Return (x, y) of the center of cell containing provided text 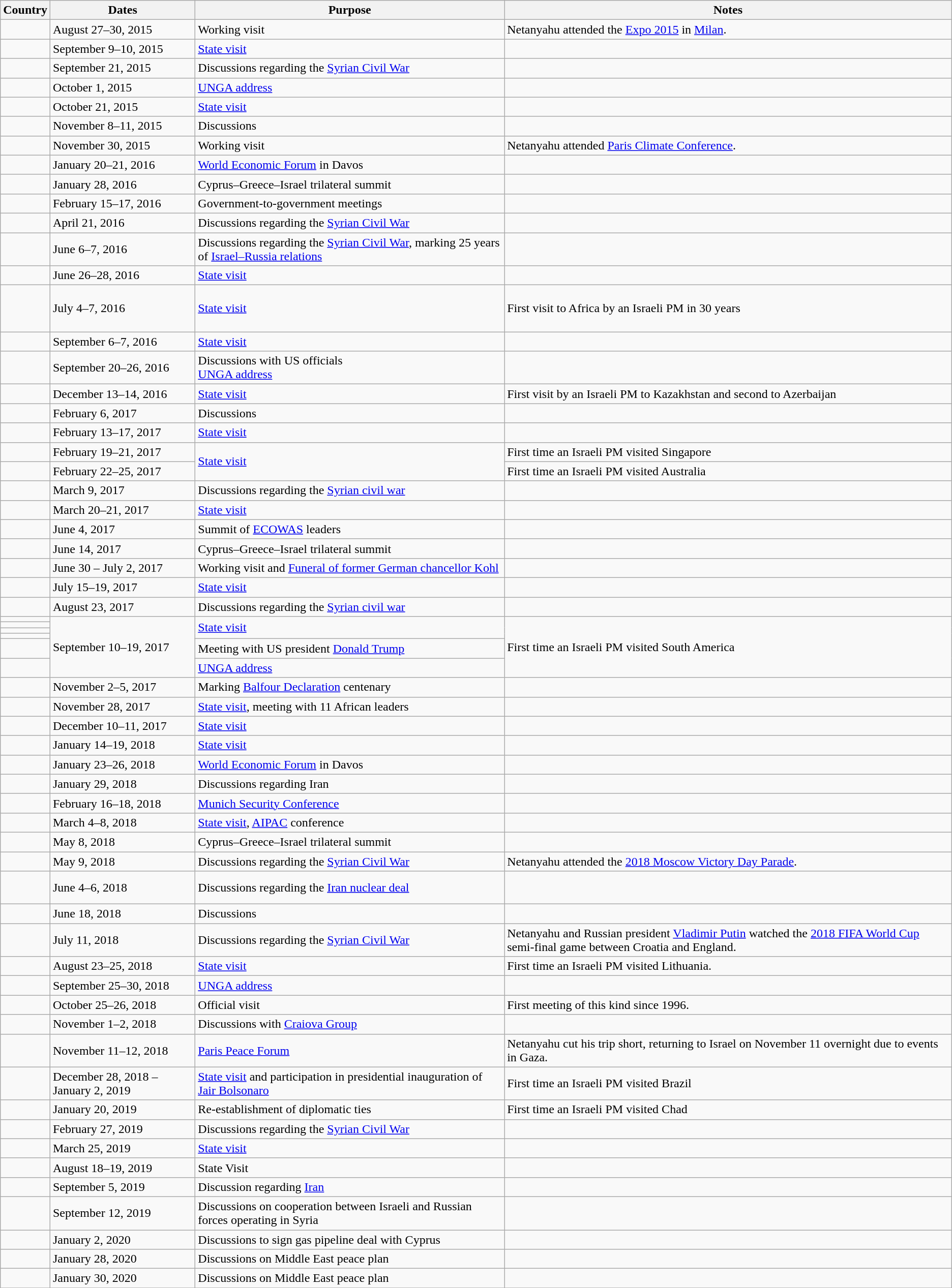
December 10–11, 2017 (122, 726)
June 26–28, 2016 (122, 275)
First time an Israeli PM visited Lithuania. (728, 966)
September 25–30, 2018 (122, 986)
January 29, 2018 (122, 784)
Netanyahu and Russian president Vladimir Putin watched the 2018 FIFA World Cup semi-final game between Croatia and England. (728, 940)
Discussion regarding Iran (350, 1187)
March 9, 2017 (122, 490)
September 12, 2019 (122, 1213)
Discussions regarding Iran (350, 784)
Discussions to sign gas pipeline deal with Cyprus (350, 1240)
April 21, 2016 (122, 223)
February 13–17, 2017 (122, 433)
November 30, 2015 (122, 145)
First time an Israeli PM visited South America (728, 647)
Meeting with US president Donald Trump (350, 649)
Netanyahu attended Paris Climate Conference. (728, 145)
Munich Security Conference (350, 803)
February 6, 2017 (122, 413)
Netanyahu cut his trip short, returning to Israel on November 11 overnight due to events in Gaza. (728, 1050)
July 11, 2018 (122, 940)
Working visit and Funeral of former German chancellor Kohl (350, 568)
February 19–21, 2017 (122, 452)
November 28, 2017 (122, 707)
Official visit (350, 1005)
Country (25, 10)
Netanyahu attended the Expo 2015 in Milan. (728, 29)
September 5, 2019 (122, 1187)
February 22–25, 2017 (122, 471)
August 18–19, 2019 (122, 1168)
February 15–17, 2016 (122, 203)
January 2, 2020 (122, 1240)
January 28, 2016 (122, 184)
October 21, 2015 (122, 107)
December 28, 2018 – January 2, 2019 (122, 1084)
January 28, 2020 (122, 1259)
First visit by an Israeli PM to Kazakhstan and second to Azerbaijan (728, 394)
January 14–19, 2018 (122, 745)
May 9, 2018 (122, 862)
September 21, 2015 (122, 68)
January 23–26, 2018 (122, 764)
Netanyahu attended the 2018 Moscow Victory Day Parade. (728, 862)
First visit to Africa by an Israeli PM in 30 years (728, 309)
First time an Israeli PM visited Chad (728, 1110)
August 27–30, 2015 (122, 29)
May 8, 2018 (122, 842)
March 20–21, 2017 (122, 510)
November 1–2, 2018 (122, 1024)
Discussions with Craiova Group (350, 1024)
September 10–19, 2017 (122, 647)
October 25–26, 2018 (122, 1005)
June 14, 2017 (122, 548)
June 18, 2018 (122, 914)
Paris Peace Forum (350, 1050)
March 4–8, 2018 (122, 822)
First meeting of this kind since 1996. (728, 1005)
September 6–7, 2016 (122, 342)
October 1, 2015 (122, 87)
Discussions regarding the Iran nuclear deal (350, 887)
November 8–11, 2015 (122, 126)
November 11–12, 2018 (122, 1050)
First time an Israeli PM visited Australia (728, 471)
Discussions on cooperation between Israeli and Russian forces operating in Syria (350, 1213)
June 4–6, 2018 (122, 887)
June 4, 2017 (122, 529)
Purpose (350, 10)
July 4–7, 2016 (122, 309)
January 30, 2020 (122, 1278)
State Visit (350, 1168)
February 16–18, 2018 (122, 803)
December 13–14, 2016 (122, 394)
August 23, 2017 (122, 606)
Notes (728, 10)
Discussions regarding the Syrian Civil War, marking 25 years of Israel–Russia relations (350, 249)
Marking Balfour Declaration centenary (350, 687)
March 25, 2019 (122, 1148)
November 2–5, 2017 (122, 687)
September 20–26, 2016 (122, 368)
State visit, AIPAC conference (350, 822)
Summit of ECOWAS leaders (350, 529)
State visit, meeting with 11 African leaders (350, 707)
June 30 – July 2, 2017 (122, 568)
February 27, 2019 (122, 1129)
June 6–7, 2016 (122, 249)
Discussions with US officialsUNGA address (350, 368)
January 20, 2019 (122, 1110)
First time an Israeli PM visited Brazil (728, 1084)
State visit and participation in presidential inauguration of Jair Bolsonaro (350, 1084)
Dates (122, 10)
September 9–10, 2015 (122, 49)
July 15–19, 2017 (122, 587)
Government-to-government meetings (350, 203)
January 20–21, 2016 (122, 165)
First time an Israeli PM visited Singapore (728, 452)
August 23–25, 2018 (122, 966)
Re-establishment of diplomatic ties (350, 1110)
